Locate the cell with the specified text and output its (x, y) center coordinate. 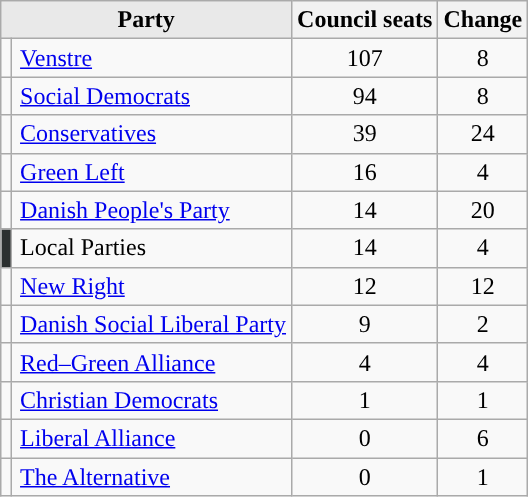
94 (365, 96)
24 (483, 134)
Conservatives (152, 134)
Christian Democrats (152, 400)
6 (483, 438)
Green Left (152, 172)
Danish Social Liberal Party (152, 324)
39 (365, 134)
Venstre (152, 58)
9 (365, 324)
2 (483, 324)
Danish People's Party (152, 210)
Party (146, 20)
Red–Green Alliance (152, 362)
The Alternative (152, 477)
Change (483, 20)
20 (483, 210)
Liberal Alliance (152, 438)
16 (365, 172)
Local Parties (152, 248)
Council seats (365, 20)
107 (365, 58)
New Right (152, 286)
Social Democrats (152, 96)
